Detect which cell encompasses the target text, then output its [x, y] center coordinate. 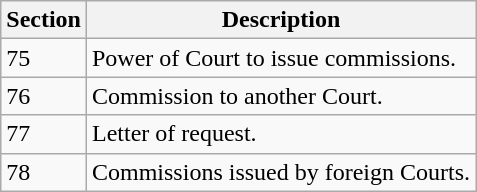
Commission to another Court. [280, 96]
75 [44, 58]
78 [44, 172]
Description [280, 20]
76 [44, 96]
77 [44, 134]
Power of Court to issue commissions. [280, 58]
Letter of request. [280, 134]
Section [44, 20]
Commissions issued by foreign Courts. [280, 172]
